Identify which cell holds the provided text, then report its (x, y) central coordinate. 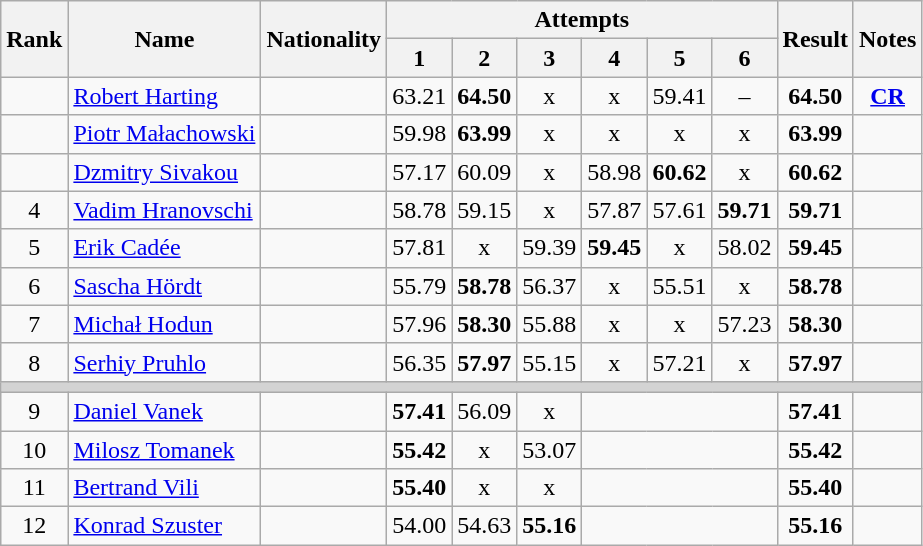
2 (484, 58)
55.88 (550, 324)
53.07 (550, 449)
Serhiy Pruhlo (164, 362)
Milosz Tomanek (164, 449)
57.21 (680, 362)
Robert Harting (164, 96)
Result (815, 39)
55.15 (550, 362)
59.41 (680, 96)
7 (34, 324)
58.98 (614, 172)
Notes (887, 39)
59.15 (484, 210)
59.39 (550, 248)
59.98 (420, 134)
Attempts (582, 20)
12 (34, 526)
57.17 (420, 172)
Nationality (324, 39)
CR (887, 96)
9 (34, 411)
56.37 (550, 286)
54.00 (420, 526)
Piotr Małachowski (164, 134)
57.61 (680, 210)
56.35 (420, 362)
57.87 (614, 210)
54.63 (484, 526)
Dzmitry Sivakou (164, 172)
57.23 (744, 324)
8 (34, 362)
1 (420, 58)
56.09 (484, 411)
Michał Hodun (164, 324)
Bertrand Vili (164, 488)
55.79 (420, 286)
– (744, 96)
58.02 (744, 248)
Name (164, 39)
Rank (34, 39)
Daniel Vanek (164, 411)
Konrad Szuster (164, 526)
60.09 (484, 172)
57.81 (420, 248)
55.51 (680, 286)
Erik Cadée (164, 248)
57.96 (420, 324)
3 (550, 58)
10 (34, 449)
Vadim Hranovschi (164, 210)
63.21 (420, 96)
11 (34, 488)
Sascha Hördt (164, 286)
